Identify which cell holds the provided text, then report its [x, y] central coordinate. 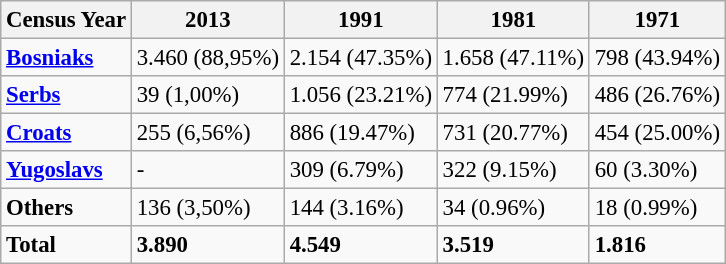
- [208, 170]
774 (21.99%) [513, 95]
1991 [360, 20]
886 (19.47%) [360, 133]
39 (1,00%) [208, 95]
322 (9.15%) [513, 170]
Bosniaks [66, 58]
Census Year [66, 20]
Croats [66, 133]
Serbs [66, 95]
1971 [657, 20]
255 (6,56%) [208, 133]
Yugoslavs [66, 170]
798 (43.94%) [657, 58]
3.519 [513, 245]
144 (3.16%) [360, 208]
4.549 [360, 245]
309 (6.79%) [360, 170]
136 (3,50%) [208, 208]
Others [66, 208]
454 (25.00%) [657, 133]
731 (20.77%) [513, 133]
60 (3.30%) [657, 170]
3.890 [208, 245]
Total [66, 245]
2013 [208, 20]
3.460 (88,95%) [208, 58]
1.658 (47.11%) [513, 58]
1981 [513, 20]
2.154 (47.35%) [360, 58]
1.056 (23.21%) [360, 95]
486 (26.76%) [657, 95]
34 (0.96%) [513, 208]
1.816 [657, 245]
18 (0.99%) [657, 208]
